Capture the cell that displays the provided text and extract its (X, Y) central coordinate. 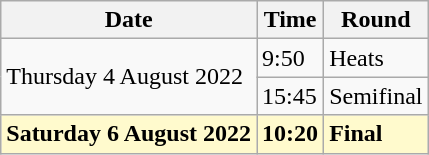
Semifinal (376, 96)
Thursday 4 August 2022 (129, 77)
Date (129, 20)
Round (376, 20)
Final (376, 134)
Time (290, 20)
15:45 (290, 96)
Saturday 6 August 2022 (129, 134)
Heats (376, 58)
9:50 (290, 58)
10:20 (290, 134)
